Return (x, y) of the center of cell containing provided text 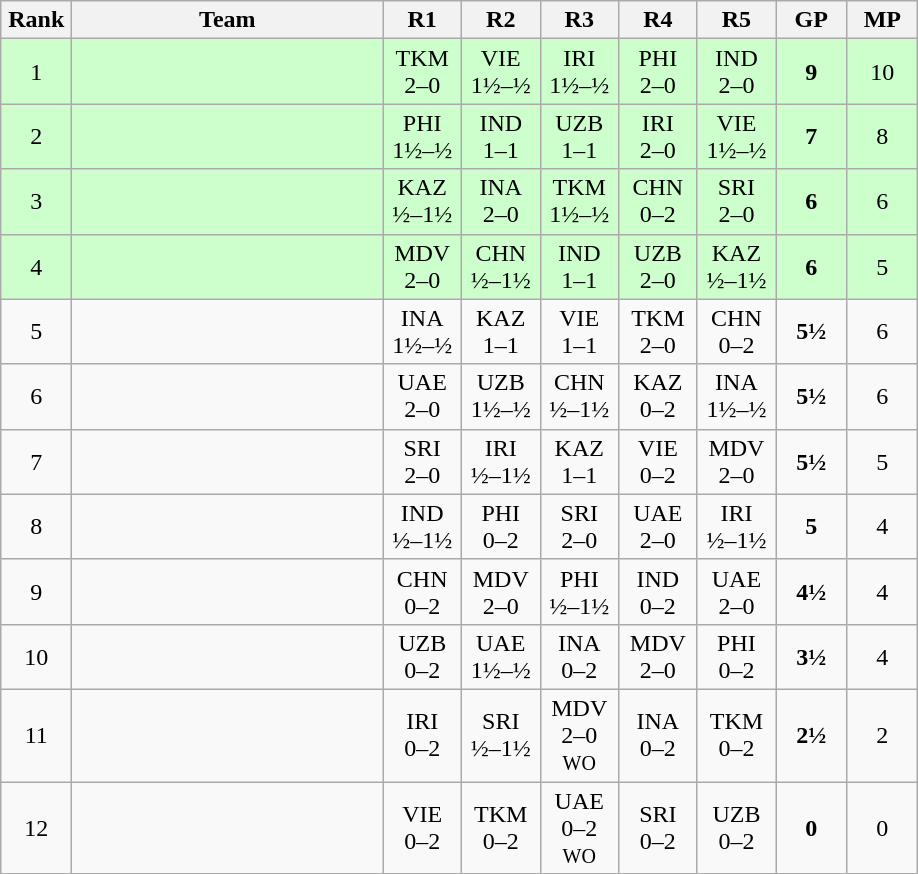
3½ (812, 656)
UZB1–1 (580, 136)
PHI½–1½ (580, 592)
GP (812, 20)
PHI1½–½ (422, 136)
2½ (812, 735)
INA2–0 (500, 202)
SRI½–1½ (500, 735)
UZB2–0 (658, 266)
IRI1½–½ (580, 72)
11 (36, 735)
UZB1½–½ (500, 396)
IND0–2 (658, 592)
R1 (422, 20)
SRI0–2 (658, 828)
IND2–0 (736, 72)
Rank (36, 20)
MDV2–0 WO (580, 735)
IRI0–2 (422, 735)
TKM1½–½ (580, 202)
UAE1½–½ (500, 656)
12 (36, 828)
R5 (736, 20)
PHI2–0 (658, 72)
KAZ0–2 (658, 396)
Team (228, 20)
VIE1–1 (580, 332)
3 (36, 202)
R3 (580, 20)
R2 (500, 20)
UAE0–2 WO (580, 828)
MP (882, 20)
4½ (812, 592)
IRI2–0 (658, 136)
IND½–1½ (422, 526)
R4 (658, 20)
1 (36, 72)
